Return (X, Y) of the center of cell containing provided text 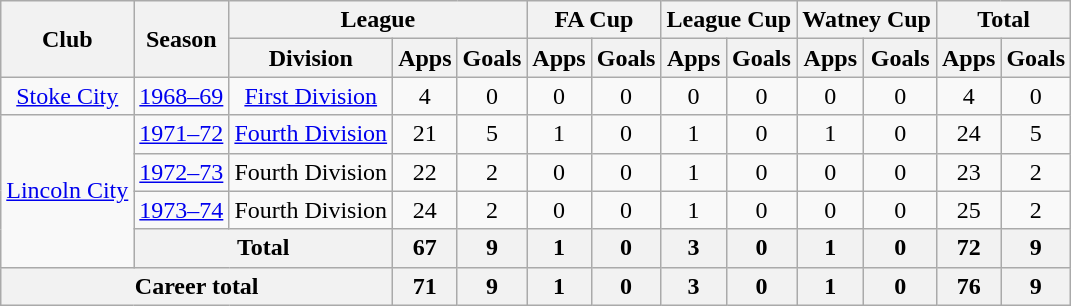
1971–72 (182, 134)
72 (968, 248)
Stoke City (68, 96)
21 (425, 134)
Division (311, 58)
1968–69 (182, 96)
Club (68, 39)
FA Cup (594, 20)
Lincoln City (68, 191)
25 (968, 210)
71 (425, 286)
Career total (197, 286)
Watney Cup (867, 20)
76 (968, 286)
22 (425, 172)
23 (968, 172)
League (378, 20)
67 (425, 248)
1972–73 (182, 172)
Season (182, 39)
League Cup (729, 20)
1973–74 (182, 210)
First Division (311, 96)
